Detect which cell encompasses the target text, then output its (X, Y) center coordinate. 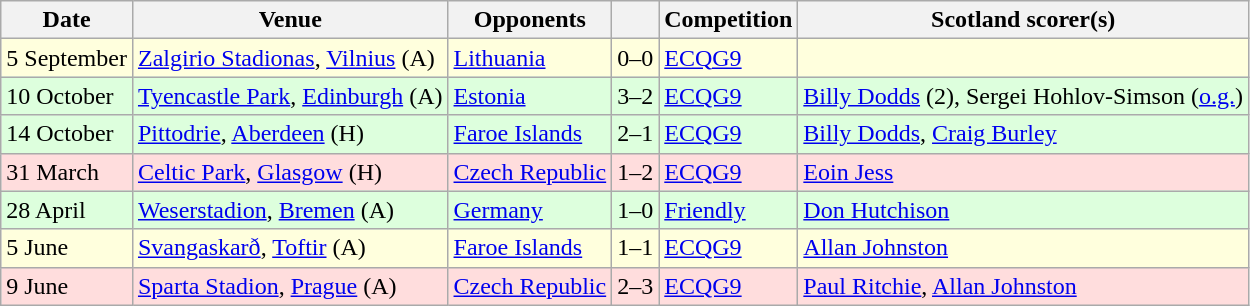
Friendly (728, 210)
Pittodrie, Aberdeen (H) (290, 134)
14 October (67, 134)
Estonia (530, 96)
Date (67, 20)
5 September (67, 58)
1–2 (636, 172)
Weserstadion, Bremen (A) (290, 210)
Celtic Park, Glasgow (H) (290, 172)
Venue (290, 20)
1–0 (636, 210)
28 April (67, 210)
Sparta Stadion, Prague (A) (290, 286)
Zalgirio Stadionas, Vilnius (A) (290, 58)
Germany (530, 210)
Lithuania (530, 58)
2–3 (636, 286)
Don Hutchison (1024, 210)
Tyencastle Park, Edinburgh (A) (290, 96)
Competition (728, 20)
Opponents (530, 20)
10 October (67, 96)
2–1 (636, 134)
Billy Dodds, Craig Burley (1024, 134)
Billy Dodds (2), Sergei Hohlov-Simson (o.g.) (1024, 96)
3–2 (636, 96)
Eoin Jess (1024, 172)
Scotland scorer(s) (1024, 20)
31 March (67, 172)
Paul Ritchie, Allan Johnston (1024, 286)
0–0 (636, 58)
5 June (67, 248)
Svangaskarð, Toftir (A) (290, 248)
9 June (67, 286)
1–1 (636, 248)
Allan Johnston (1024, 248)
